Pinpoint the cell where the given text exists, returning its [x, y] midpoint coordinate. 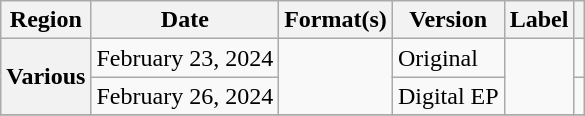
Region [46, 20]
Digital EP [448, 96]
Original [448, 58]
Version [448, 20]
Format(s) [336, 20]
Various [46, 77]
February 26, 2024 [185, 96]
February 23, 2024 [185, 58]
Date [185, 20]
Label [539, 20]
